Locate the cell with the specified text and output its [x, y] center coordinate. 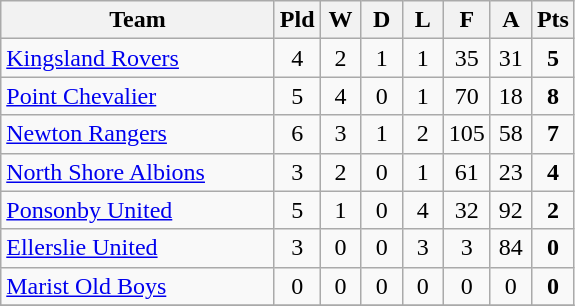
W [340, 20]
8 [552, 96]
92 [510, 210]
61 [466, 172]
105 [466, 134]
84 [510, 248]
7 [552, 134]
Marist Old Boys [138, 286]
Newton Rangers [138, 134]
23 [510, 172]
Pld [297, 20]
32 [466, 210]
A [510, 20]
31 [510, 58]
58 [510, 134]
L [422, 20]
70 [466, 96]
Point Chevalier [138, 96]
35 [466, 58]
Ponsonby United [138, 210]
Kingsland Rovers [138, 58]
Ellerslie United [138, 248]
Pts [552, 20]
Team [138, 20]
F [466, 20]
D [382, 20]
6 [297, 134]
North Shore Albions [138, 172]
18 [510, 96]
